From the cell containing the given text, extract its center point as [X, Y] coordinate. 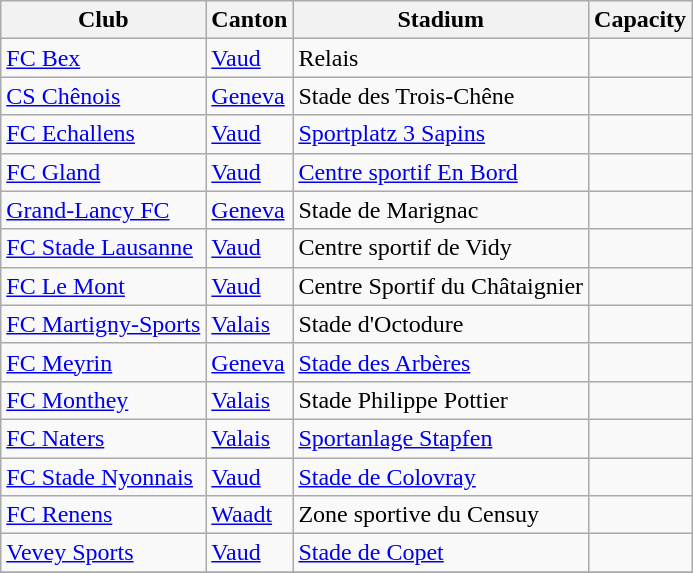
Stade de Copet [441, 553]
Sportanlage Stapfen [441, 438]
FC Stade Nyonnais [104, 477]
FC Martigny-Sports [104, 324]
Club [104, 20]
FC Echallens [104, 134]
Zone sportive du Censuy [441, 515]
Stade de Marignac [441, 210]
FC Renens [104, 515]
Centre sportif de Vidy [441, 248]
Stade Philippe Pottier [441, 400]
Grand-Lancy FC [104, 210]
Stade des Trois-Chêne [441, 96]
Canton [250, 20]
Capacity [640, 20]
FC Naters [104, 438]
FC Bex [104, 58]
Vevey Sports [104, 553]
FC Stade Lausanne [104, 248]
FC Monthey [104, 400]
FC Le Mont [104, 286]
Sportplatz 3 Sapins [441, 134]
Centre sportif En Bord [441, 172]
FC Meyrin [104, 362]
Stade de Colovray [441, 477]
Waadt [250, 515]
Relais [441, 58]
CS Chênois [104, 96]
Stadium [441, 20]
Stade d'Octodure [441, 324]
Centre Sportif du Châtaignier [441, 286]
FC Gland [104, 172]
Stade des Arbères [441, 362]
